Output the [x, y] coordinate of the center of the cell containing the given text.  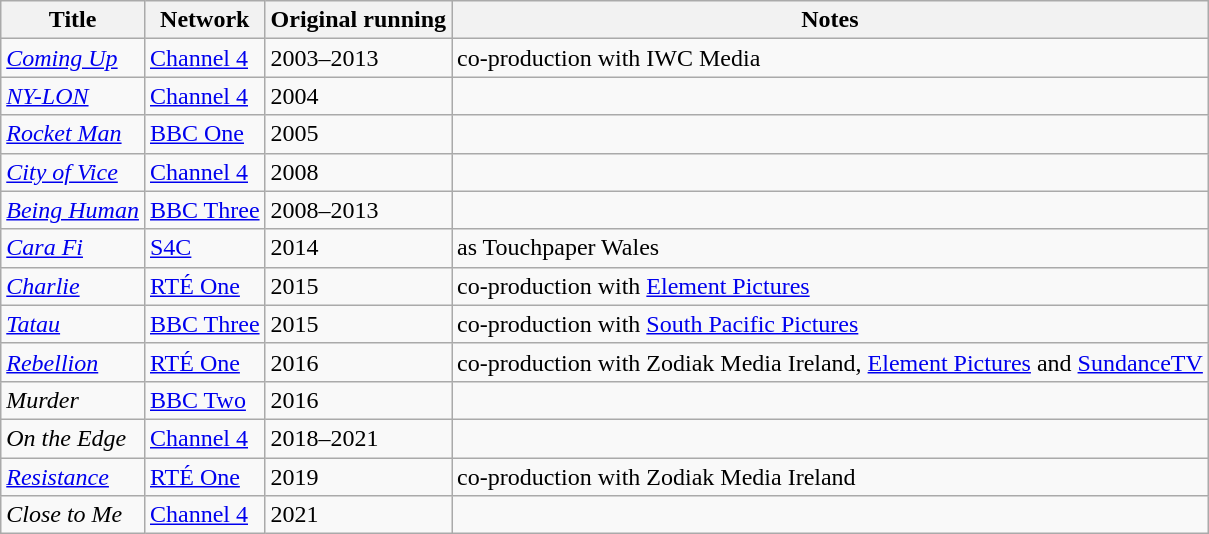
Rocket Man [73, 134]
2004 [358, 96]
BBC One [204, 134]
Rebellion [73, 362]
NY-LON [73, 96]
Close to Me [73, 515]
Cara Fi [73, 248]
as Touchpaper Wales [830, 248]
City of Vice [73, 172]
Network [204, 20]
Original running [358, 20]
2014 [358, 248]
S4C [204, 248]
BBC Two [204, 400]
On the Edge [73, 438]
Coming Up [73, 58]
co-production with Zodiak Media Ireland [830, 477]
2021 [358, 515]
Resistance [73, 477]
Murder [73, 400]
2008–2013 [358, 210]
2018–2021 [358, 438]
co-production with Element Pictures [830, 286]
Title [73, 20]
Being Human [73, 210]
Charlie [73, 286]
2019 [358, 477]
Notes [830, 20]
co-production with South Pacific Pictures [830, 324]
Tatau [73, 324]
2008 [358, 172]
co-production with Zodiak Media Ireland, Element Pictures and SundanceTV [830, 362]
co-production with IWC Media [830, 58]
2003–2013 [358, 58]
2005 [358, 134]
